Provide the (x, y) coordinate of the cell's center where the given text is located.  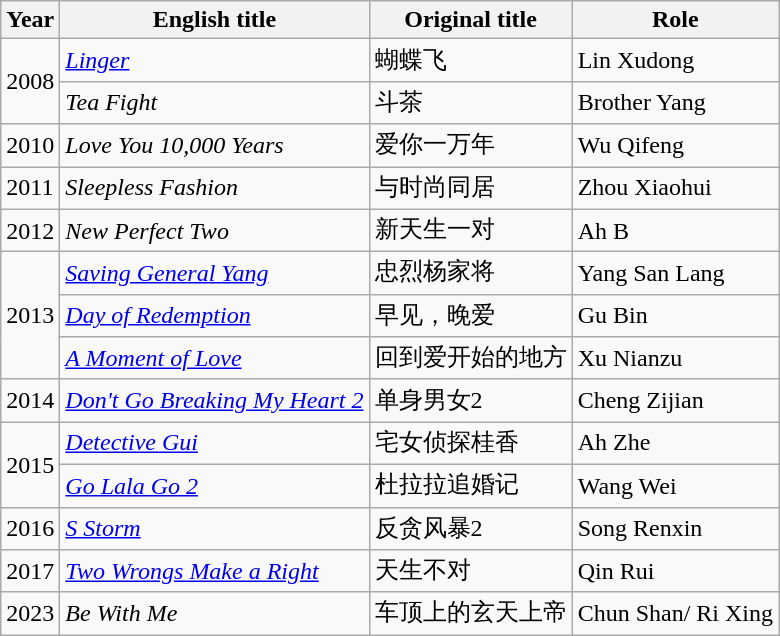
Sleepless Fashion (214, 188)
Zhou Xiaohui (675, 188)
Song Renxin (675, 528)
反贪风暴2 (470, 528)
Saving General Yang (214, 274)
Role (675, 20)
2015 (30, 464)
A Moment of Love (214, 358)
Wang Wei (675, 486)
Lin Xudong (675, 60)
早见，晚爱 (470, 316)
与时尚同居 (470, 188)
Qin Rui (675, 572)
2014 (30, 400)
蝴蝶飞 (470, 60)
2023 (30, 614)
Cheng Zijian (675, 400)
Ah B (675, 230)
斗茶 (470, 102)
New Perfect Two (214, 230)
2016 (30, 528)
Go Lala Go 2 (214, 486)
忠烈杨家将 (470, 274)
2017 (30, 572)
Year (30, 20)
宅女侦探桂香 (470, 444)
Ah Zhe (675, 444)
车顶上的玄天上帝 (470, 614)
2008 (30, 82)
Yang San Lang (675, 274)
S Storm (214, 528)
Wu Qifeng (675, 146)
回到爱开始的地方 (470, 358)
Day of Redemption (214, 316)
Love You 10,000 Years (214, 146)
Gu Bin (675, 316)
天生不对 (470, 572)
Xu Nianzu (675, 358)
Two Wrongs Make a Right (214, 572)
Original title (470, 20)
2012 (30, 230)
爱你一万年 (470, 146)
Detective Gui (214, 444)
2013 (30, 316)
Brother Yang (675, 102)
Chun Shan/ Ri Xing (675, 614)
English title (214, 20)
Don't Go Breaking My Heart 2 (214, 400)
Tea Fight (214, 102)
2010 (30, 146)
Linger (214, 60)
杜拉拉追婚记 (470, 486)
Be With Me (214, 614)
2011 (30, 188)
新天生一对 (470, 230)
单身男女2 (470, 400)
